Find where the given text appears and provide that cell's center as [X, Y] coordinate. 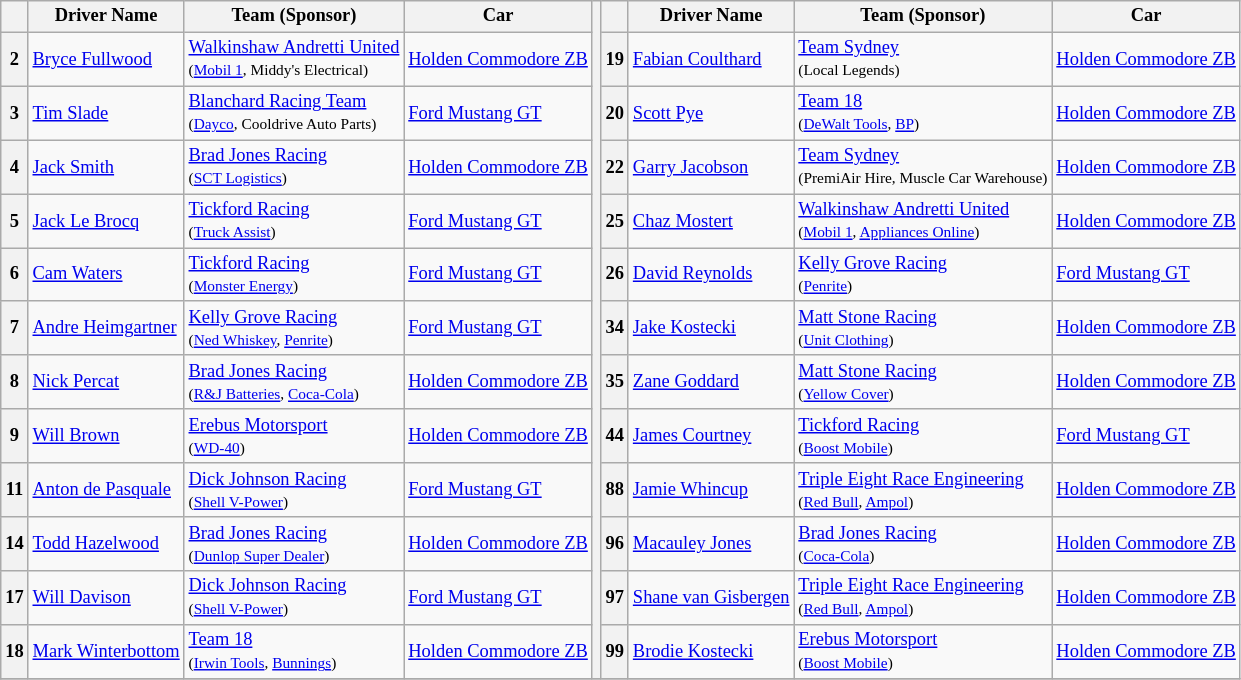
97 [614, 598]
34 [614, 329]
Brodie Kostecki [710, 652]
Garry Jacobson [710, 167]
Brad Jones Racing(Dunlop Super Dealer) [294, 544]
14 [14, 544]
22 [614, 167]
Fabian Coulthard [710, 59]
Jake Kostecki [710, 329]
99 [614, 652]
Tickford Racing(Monster Energy) [294, 275]
Brad Jones Racing(SCT Logistics) [294, 167]
Will Brown [106, 436]
25 [614, 221]
Will Davison [106, 598]
19 [614, 59]
Walkinshaw Andretti United(Mobil 1, Middy's Electrical) [294, 59]
Shane van Gisbergen [710, 598]
Matt Stone Racing(Yellow Cover) [923, 383]
Nick Percat [106, 383]
20 [614, 113]
Blanchard Racing Team(Dayco, Cooldrive Auto Parts) [294, 113]
8 [14, 383]
Erebus Motorsport(WD-40) [294, 436]
James Courtney [710, 436]
26 [614, 275]
Bryce Fullwood [106, 59]
44 [614, 436]
Team Sydney(Local Legends) [923, 59]
Tickford Racing(Truck Assist) [294, 221]
3 [14, 113]
35 [614, 383]
Cam Waters [106, 275]
Scott Pye [710, 113]
6 [14, 275]
David Reynolds [710, 275]
Team 18(Irwin Tools, Bunnings) [294, 652]
18 [14, 652]
Kelly Grove Racing(Ned Whiskey, Penrite) [294, 329]
Team Sydney(PremiAir Hire, Muscle Car Warehouse) [923, 167]
Erebus Motorsport(Boost Mobile) [923, 652]
17 [14, 598]
Chaz Mostert [710, 221]
88 [614, 490]
Macauley Jones [710, 544]
Tim Slade [106, 113]
Jack Smith [106, 167]
4 [14, 167]
7 [14, 329]
Brad Jones Racing(R&J Batteries, Coca-Cola) [294, 383]
Jamie Whincup [710, 490]
9 [14, 436]
5 [14, 221]
Team 18(DeWalt Tools, BP) [923, 113]
Kelly Grove Racing(Penrite) [923, 275]
11 [14, 490]
Brad Jones Racing(Coca-Cola) [923, 544]
Zane Goddard [710, 383]
Mark Winterbottom [106, 652]
Walkinshaw Andretti United(Mobil 1, Appliances Online) [923, 221]
Anton de Pasquale [106, 490]
Andre Heimgartner [106, 329]
96 [614, 544]
2 [14, 59]
Todd Hazelwood [106, 544]
Matt Stone Racing(Unit Clothing) [923, 329]
Jack Le Brocq [106, 221]
Tickford Racing(Boost Mobile) [923, 436]
